Locate the cell with the specified text and output its (x, y) center coordinate. 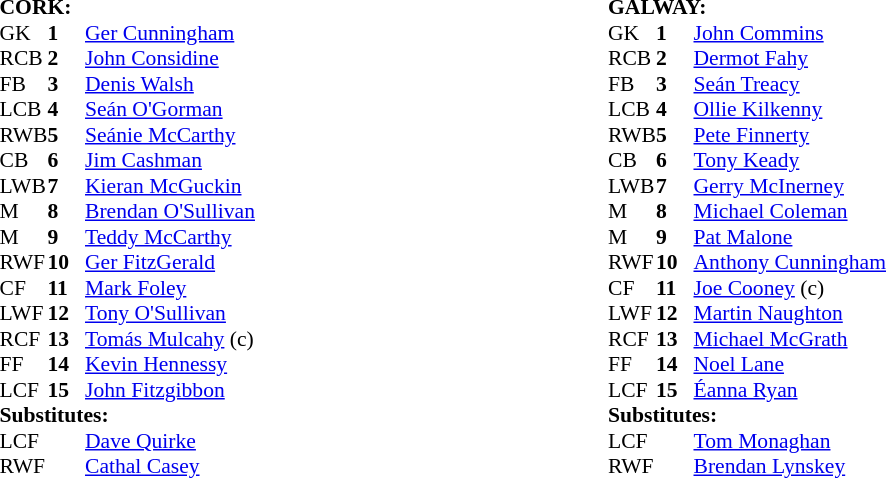
Teddy McCarthy (170, 237)
Michael McGrath (790, 339)
Ger Cunningham (170, 33)
Jim Cashman (170, 161)
Pat Malone (790, 237)
Tony O'Sullivan (170, 313)
Tony Keady (790, 161)
Noel Lane (790, 365)
Tom Monaghan (790, 441)
Seán Treacy (790, 84)
John Considine (170, 59)
Brendan O'Sullivan (170, 211)
Dermot Fahy (790, 59)
Joe Cooney (c) (790, 288)
Tomás Mulcahy (c) (170, 339)
Ollie Kilkenny (790, 109)
Éanna Ryan (790, 390)
John Commins (790, 33)
Seán O'Gorman (170, 109)
Ger FitzGerald (170, 263)
John Fitzgibbon (170, 390)
Kevin Hennessy (170, 365)
Dave Quirke (170, 441)
Anthony Cunningham (790, 263)
Gerry McInerney (790, 186)
Mark Foley (170, 288)
Denis Walsh (170, 84)
Seánie McCarthy (170, 135)
Michael Coleman (790, 211)
Kieran McGuckin (170, 186)
Martin Naughton (790, 313)
Pete Finnerty (790, 135)
